Identify which cell holds the provided text, then report its (X, Y) central coordinate. 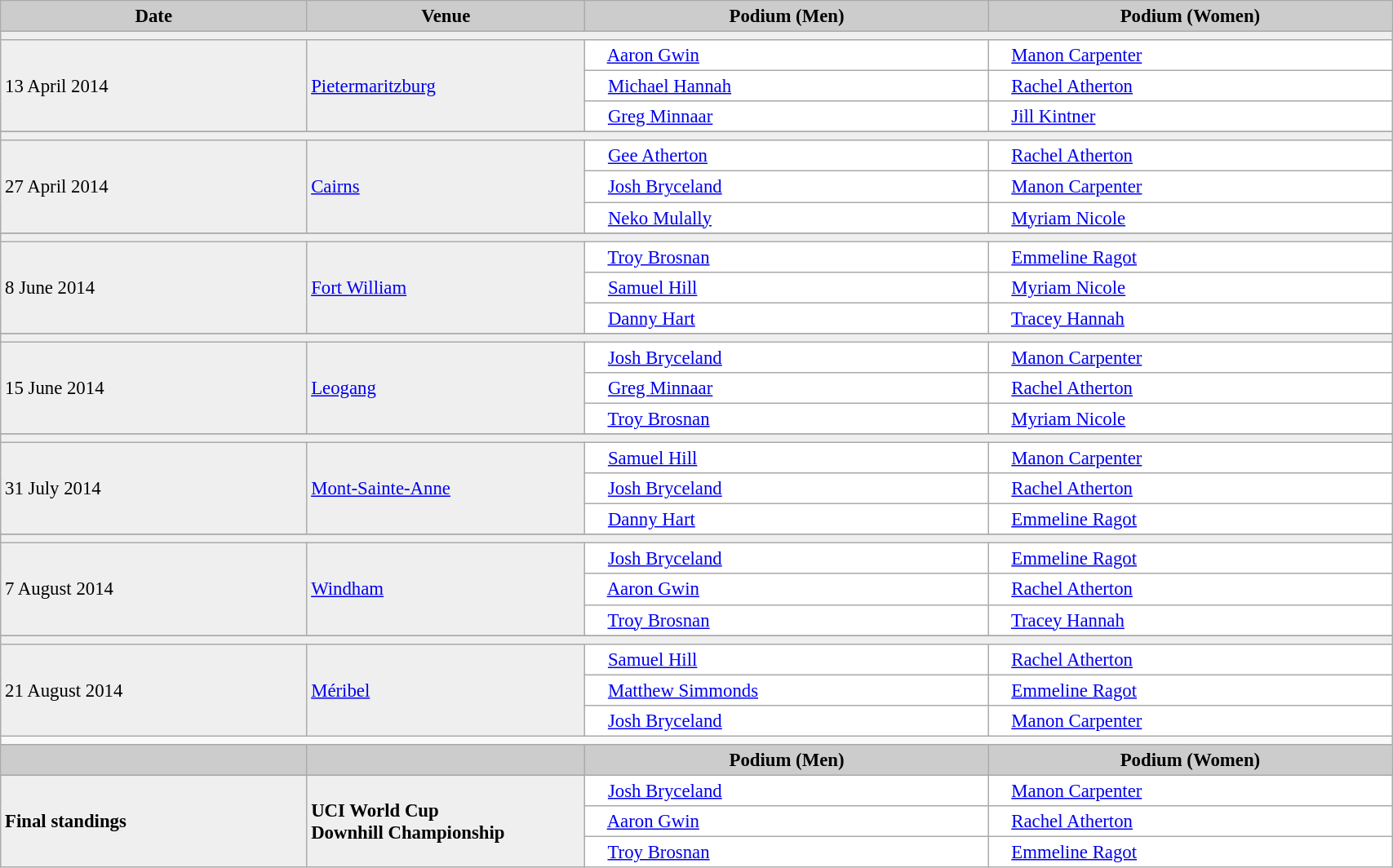
Cairns (446, 186)
15 June 2014 (153, 388)
Gee Atherton (787, 156)
8 June 2014 (153, 287)
Date (153, 16)
Leogang (446, 388)
7 August 2014 (153, 589)
Venue (446, 16)
31 July 2014 (153, 489)
Méribel (446, 690)
Pietermaritzburg (446, 86)
Michael Hannah (787, 86)
Mont-Sainte-Anne (446, 489)
Jill Kintner (1190, 117)
Windham (446, 589)
Neko Mulally (787, 218)
UCI World Cup Downhill Championship (446, 821)
Matthew Simmonds (787, 690)
Final standings (153, 821)
13 April 2014 (153, 86)
21 August 2014 (153, 690)
Fort William (446, 287)
27 April 2014 (153, 186)
